Extract the (x, y) coordinate from the center of the cell holding the provided text.  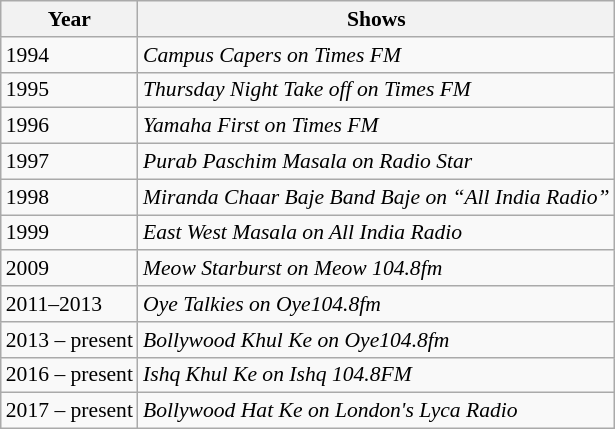
East West Masala on All India Radio (376, 233)
1999 (70, 233)
2017 – present (70, 411)
2009 (70, 269)
Campus Capers on Times FM (376, 55)
Miranda Chaar Baje Band Baje on “All India Radio” (376, 197)
1996 (70, 126)
1995 (70, 90)
Meow Starburst on Meow 104.8fm (376, 269)
1998 (70, 197)
Bollywood Khul Ke on Oye104.8fm (376, 340)
Year (70, 19)
2011–2013 (70, 304)
Oye Talkies on Oye104.8fm (376, 304)
Thursday Night Take off on Times FM (376, 90)
2016 – present (70, 375)
1997 (70, 162)
Ishq Khul Ke on Ishq 104.8FM (376, 375)
Yamaha First on Times FM (376, 126)
2013 – present (70, 340)
1994 (70, 55)
Bollywood Hat Ke on London's Lyca Radio (376, 411)
Purab Paschim Masala on Radio Star (376, 162)
Shows (376, 19)
